Output the (x, y) coordinate of the center of the cell containing the given text.  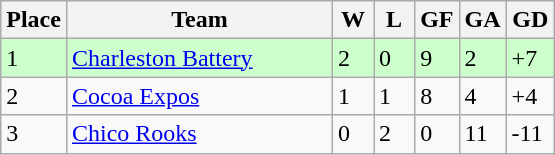
-11 (530, 134)
+4 (530, 96)
9 (437, 58)
L (394, 20)
GD (530, 20)
Place (34, 20)
GF (437, 20)
Cocoa Expos (199, 96)
4 (482, 96)
Team (199, 20)
Chico Rooks (199, 134)
+7 (530, 58)
3 (34, 134)
GA (482, 20)
11 (482, 134)
8 (437, 96)
W (354, 20)
Charleston Battery (199, 58)
